Extract the (X, Y) coordinate from the center of the cell holding the provided text.  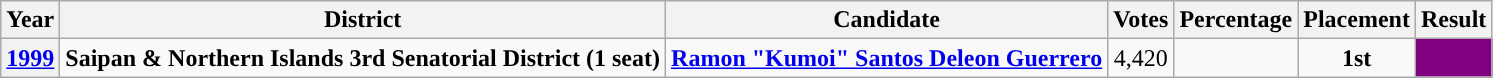
Year (30, 20)
Percentage (1236, 20)
1999 (30, 58)
4,420 (1141, 58)
Votes (1141, 20)
Ramon "Kumoi" Santos Deleon Guerrero (887, 58)
Result (1453, 20)
1st (1357, 58)
Saipan & Northern Islands 3rd Senatorial District (1 seat) (363, 58)
District (363, 20)
Placement (1357, 20)
Candidate (887, 20)
